Locate the cell with the specified text and output its (x, y) center coordinate. 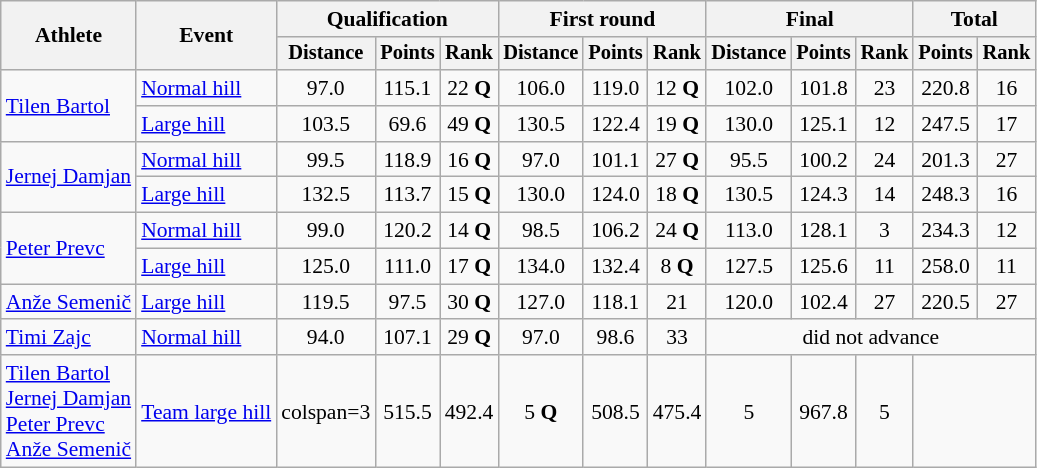
128.1 (823, 231)
Timi Zajc (68, 338)
24 Q (678, 231)
125.1 (823, 124)
124.0 (615, 195)
115.1 (407, 88)
First round (602, 19)
Tilen Bartol (68, 106)
111.0 (407, 267)
Tilen BartolJernej DamjanPeter PrevcAnže Semenič (68, 411)
99.0 (326, 231)
17 Q (470, 267)
27 Q (678, 160)
475.4 (678, 411)
5 Q (540, 411)
134.0 (540, 267)
14 Q (470, 231)
119.5 (326, 302)
94.0 (326, 338)
201.3 (945, 160)
102.4 (823, 302)
132.5 (326, 195)
101.1 (615, 160)
Event (206, 36)
Final (810, 19)
Athlete (68, 36)
14 (885, 195)
Jernej Damjan (68, 178)
102.0 (748, 88)
118.9 (407, 160)
21 (678, 302)
colspan=3 (326, 411)
234.3 (945, 231)
99.5 (326, 160)
120.2 (407, 231)
95.5 (748, 160)
16 Q (470, 160)
258.0 (945, 267)
124.3 (823, 195)
492.4 (470, 411)
101.8 (823, 88)
248.3 (945, 195)
127.0 (540, 302)
106.0 (540, 88)
119.0 (615, 88)
100.2 (823, 160)
127.5 (748, 267)
107.1 (407, 338)
120.0 (748, 302)
118.1 (615, 302)
12 Q (678, 88)
247.5 (945, 124)
17 (1007, 124)
132.4 (615, 267)
Anže Semenič (68, 302)
967.8 (823, 411)
18 Q (678, 195)
508.5 (615, 411)
98.5 (540, 231)
22 Q (470, 88)
106.2 (615, 231)
Team large hill (206, 411)
3 (885, 231)
113.7 (407, 195)
122.4 (615, 124)
220.5 (945, 302)
97.5 (407, 302)
Qualification (387, 19)
33 (678, 338)
8 Q (678, 267)
103.5 (326, 124)
125.0 (326, 267)
125.6 (823, 267)
29 Q (470, 338)
Peter Prevc (68, 248)
24 (885, 160)
Total (974, 19)
23 (885, 88)
30 Q (470, 302)
did not advance (870, 338)
113.0 (748, 231)
15 Q (470, 195)
19 Q (678, 124)
49 Q (470, 124)
515.5 (407, 411)
98.6 (615, 338)
69.6 (407, 124)
220.8 (945, 88)
